Locate the cell with the specified text and output its (x, y) center coordinate. 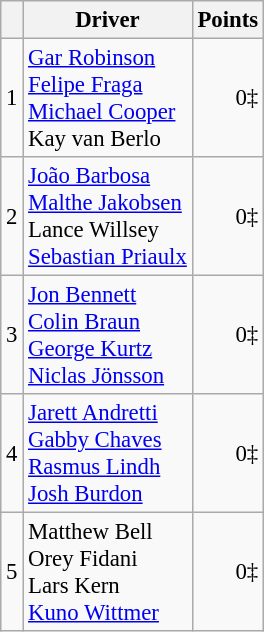
5 (12, 572)
1 (12, 98)
2 (12, 216)
Points (228, 20)
Driver (108, 20)
João Barbosa Malthe Jakobsen Lance Willsey Sebastian Priaulx (108, 216)
3 (12, 336)
Matthew Bell Orey Fidani Lars Kern Kuno Wittmer (108, 572)
Jon Bennett Colin Braun George Kurtz Niclas Jönsson (108, 336)
Jarett Andretti Gabby Chaves Rasmus Lindh Josh Burdon (108, 454)
Gar Robinson Felipe Fraga Michael Cooper Kay van Berlo (108, 98)
4 (12, 454)
